Identify which cell holds the provided text, then report its [x, y] central coordinate. 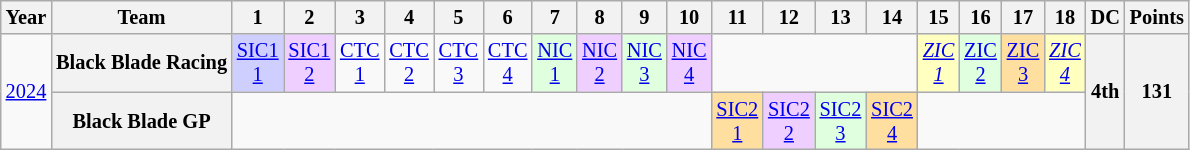
CTC3 [458, 63]
SIC22 [789, 121]
Points [1157, 17]
SIC23 [841, 121]
8 [600, 17]
ZIC3 [1024, 63]
CTC2 [408, 63]
5 [458, 17]
4 [408, 17]
4th [1106, 92]
7 [554, 17]
2 [310, 17]
NIC3 [644, 63]
18 [1064, 17]
1 [258, 17]
12 [789, 17]
9 [644, 17]
Year [26, 17]
131 [1157, 92]
SIC12 [310, 63]
3 [360, 17]
14 [892, 17]
15 [938, 17]
NIC4 [690, 63]
Team [142, 17]
Black Blade Racing [142, 63]
CTC1 [360, 63]
NIC2 [600, 63]
16 [980, 17]
SIC11 [258, 63]
DC [1106, 17]
13 [841, 17]
2024 [26, 92]
6 [508, 17]
SIC24 [892, 121]
NIC1 [554, 63]
10 [690, 17]
CTC4 [508, 63]
ZIC1 [938, 63]
Black Blade GP [142, 121]
11 [737, 17]
ZIC4 [1064, 63]
SIC21 [737, 121]
ZIC2 [980, 63]
17 [1024, 17]
